Capture the cell that displays the provided text and extract its (x, y) central coordinate. 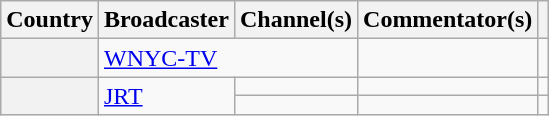
Country (50, 20)
Commentator(s) (448, 20)
Channel(s) (296, 20)
WNYC-TV (228, 58)
Broadcaster (166, 20)
JRT (166, 96)
